Detect which cell encompasses the target text, then output its (X, Y) center coordinate. 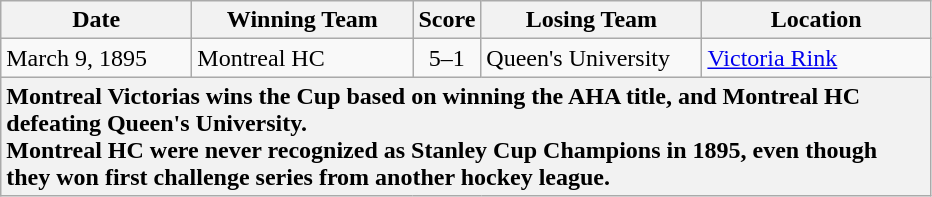
Winning Team (302, 20)
Victoria Rink (816, 58)
Losing Team (592, 20)
5–1 (447, 58)
Queen's University (592, 58)
Date (96, 20)
March 9, 1895 (96, 58)
Score (447, 20)
Location (816, 20)
Montreal HC (302, 58)
